Extract the [X, Y] coordinate from the center of the cell holding the provided text.  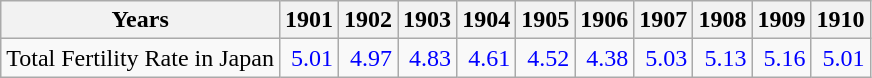
1910 [840, 20]
Total Fertility Rate in Japan [140, 58]
4.52 [546, 58]
4.83 [428, 58]
5.13 [722, 58]
1907 [664, 20]
4.38 [604, 58]
1905 [546, 20]
1903 [428, 20]
1901 [308, 20]
4.97 [368, 58]
1909 [782, 20]
1908 [722, 20]
4.61 [486, 58]
1906 [604, 20]
1902 [368, 20]
1904 [486, 20]
5.16 [782, 58]
5.03 [664, 58]
Years [140, 20]
